Find where the given text appears and provide that cell's center as (x, y) coordinate. 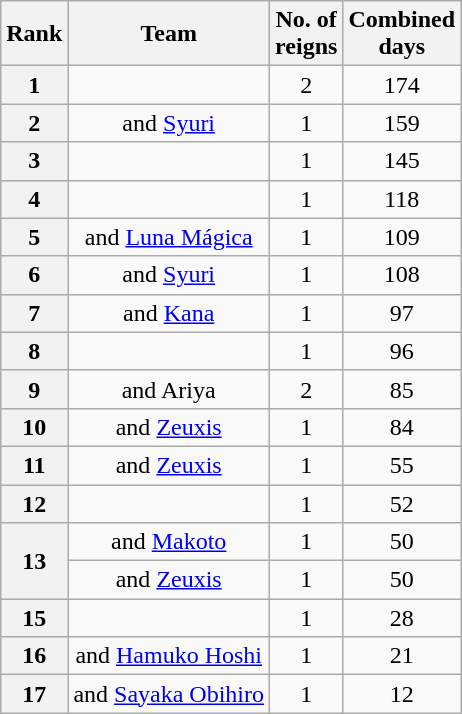
159 (402, 123)
16 (34, 656)
52 (402, 503)
7 (34, 313)
17 (34, 694)
85 (402, 389)
and Makoto (169, 542)
96 (402, 351)
13 (34, 561)
174 (402, 85)
97 (402, 313)
and Luna Mágica (169, 237)
109 (402, 237)
and Sayaka Obihiro (169, 694)
5 (34, 237)
and Kana (169, 313)
55 (402, 465)
and Hamuko Hoshi (169, 656)
9 (34, 389)
10 (34, 427)
21 (402, 656)
28 (402, 618)
No. ofreigns (306, 34)
84 (402, 427)
6 (34, 275)
Combineddays (402, 34)
8 (34, 351)
3 (34, 161)
and Ariya (169, 389)
11 (34, 465)
Team (169, 34)
145 (402, 161)
4 (34, 199)
118 (402, 199)
15 (34, 618)
Rank (34, 34)
108 (402, 275)
